Find where the given text appears and provide that cell's center as (x, y) coordinate. 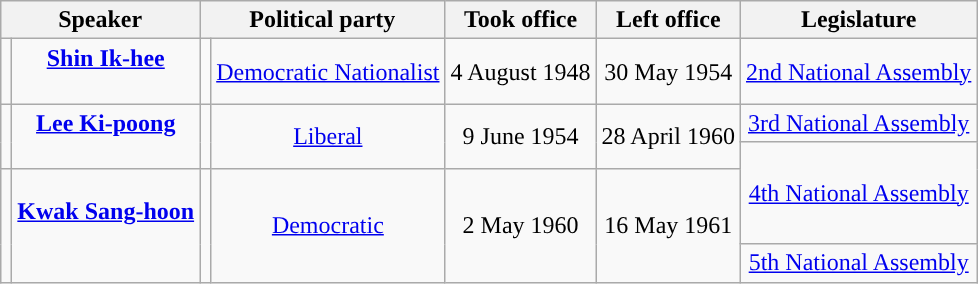
Legislature (858, 20)
4 August 1948 (520, 72)
9 June 1954 (520, 136)
2 May 1960 (520, 226)
Liberal (328, 136)
Political party (322, 20)
Lee Ki-poong (106, 136)
28 April 1960 (668, 136)
30 May 1954 (668, 72)
Speaker (100, 20)
Kwak Sang-hoon (106, 226)
Democratic (328, 226)
16 May 1961 (668, 226)
Left office (668, 20)
5th National Assembly (858, 263)
3rd National Assembly (858, 123)
Democratic Nationalist (328, 72)
2nd National Assembly (858, 72)
Shin Ik-hee (106, 72)
Took office (520, 20)
4th National Assembly (858, 193)
